Output the [X, Y] coordinate of the center of the cell containing the given text.  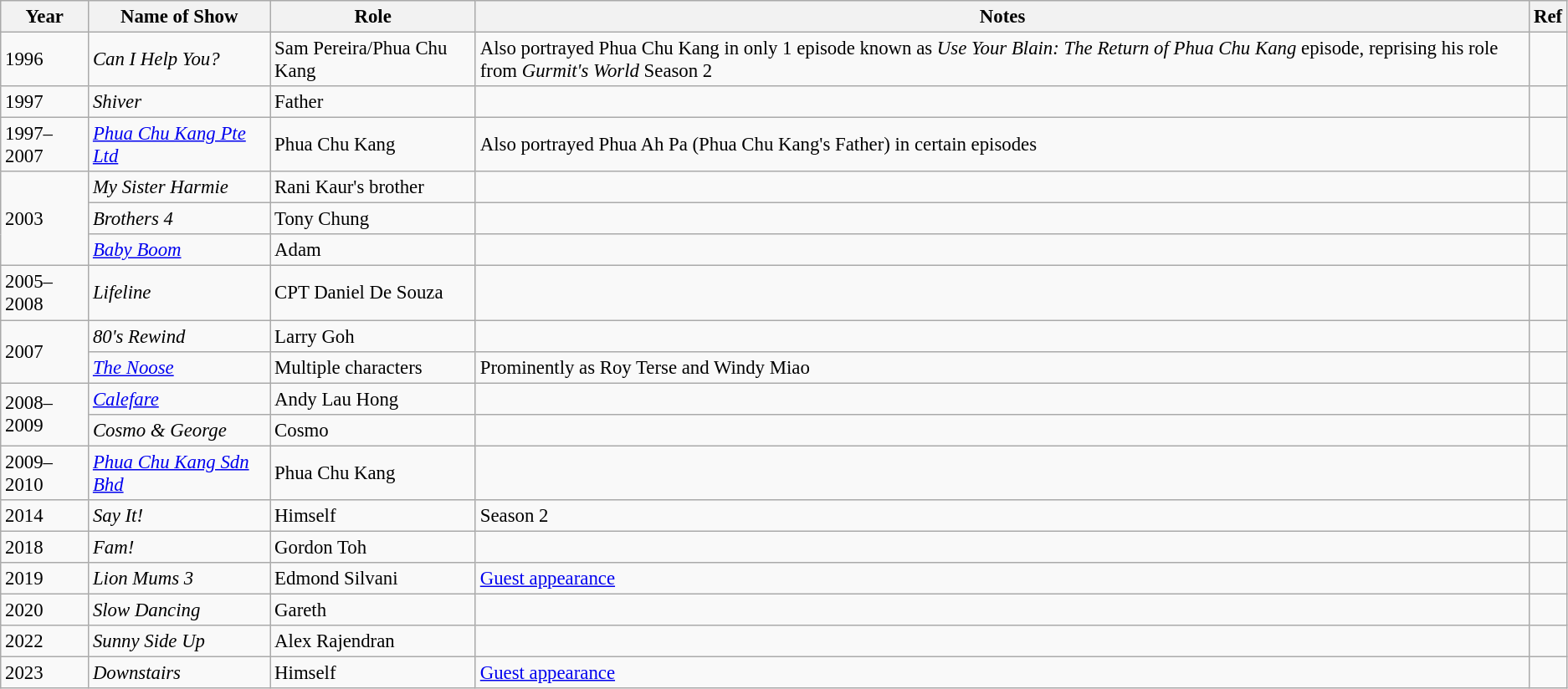
Alex Rajendran [373, 641]
Prominently as Roy Terse and Windy Miao [1002, 367]
Tony Chung [373, 219]
80's Rewind [179, 336]
2014 [45, 516]
Season 2 [1002, 516]
Name of Show [179, 17]
2008–2009 [45, 415]
Gareth [373, 610]
Gordon Toh [373, 547]
CPT Daniel De Souza [373, 293]
Year [45, 17]
Edmond Silvani [373, 579]
Lion Mums 3 [179, 579]
2023 [45, 673]
Larry Goh [373, 336]
Adam [373, 250]
Sunny Side Up [179, 641]
1997–2007 [45, 145]
Baby Boom [179, 250]
Brothers 4 [179, 219]
Say It! [179, 516]
2005–2008 [45, 293]
Cosmo & George [179, 430]
Notes [1002, 17]
Calefare [179, 399]
Ref [1548, 17]
2003 [45, 219]
2022 [45, 641]
2018 [45, 547]
My Sister Harmie [179, 187]
Can I Help You? [179, 60]
Andy Lau Hong [373, 399]
Sam Pereira/Phua Chu Kang [373, 60]
Also portrayed Phua Ah Pa (Phua Chu Kang's Father) in certain episodes [1002, 145]
Phua Chu Kang Sdn Bhd [179, 473]
Slow Dancing [179, 610]
The Noose [179, 367]
2007 [45, 351]
Phua Chu Kang Pte Ltd [179, 145]
2020 [45, 610]
Role [373, 17]
1996 [45, 60]
Downstairs [179, 673]
Multiple characters [373, 367]
Fam! [179, 547]
2019 [45, 579]
Cosmo [373, 430]
Rani Kaur's brother [373, 187]
Father [373, 102]
Shiver [179, 102]
2009–2010 [45, 473]
Lifeline [179, 293]
1997 [45, 102]
